Search for the cell housing the specified text and yield its [x, y] center coordinate. 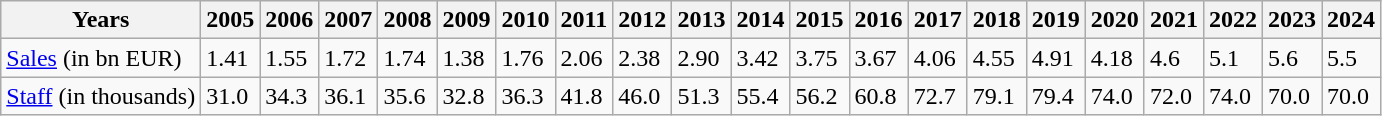
5.5 [1352, 58]
2012 [642, 20]
79.4 [1056, 96]
2009 [466, 20]
1.41 [230, 58]
2021 [1174, 20]
2023 [1292, 20]
Staff (in thousands) [101, 96]
79.1 [996, 96]
1.74 [408, 58]
55.4 [760, 96]
60.8 [878, 96]
1.55 [290, 58]
2011 [584, 20]
72.0 [1174, 96]
4.18 [1114, 58]
2008 [408, 20]
Sales (in bn EUR) [101, 58]
2.90 [702, 58]
2005 [230, 20]
2016 [878, 20]
31.0 [230, 96]
2.06 [584, 58]
2007 [348, 20]
3.42 [760, 58]
Years [101, 20]
2006 [290, 20]
2015 [820, 20]
5.6 [1292, 58]
36.3 [526, 96]
2019 [1056, 20]
1.76 [526, 58]
5.1 [1232, 58]
2.38 [642, 58]
32.8 [466, 96]
2022 [1232, 20]
51.3 [702, 96]
36.1 [348, 96]
2014 [760, 20]
72.7 [938, 96]
2024 [1352, 20]
3.67 [878, 58]
46.0 [642, 96]
41.8 [584, 96]
4.91 [1056, 58]
1.72 [348, 58]
3.75 [820, 58]
35.6 [408, 96]
1.38 [466, 58]
4.55 [996, 58]
34.3 [290, 96]
2013 [702, 20]
4.6 [1174, 58]
2020 [1114, 20]
4.06 [938, 58]
2010 [526, 20]
2017 [938, 20]
56.2 [820, 96]
2018 [996, 20]
